Locate the cell with the specified text and output its (x, y) center coordinate. 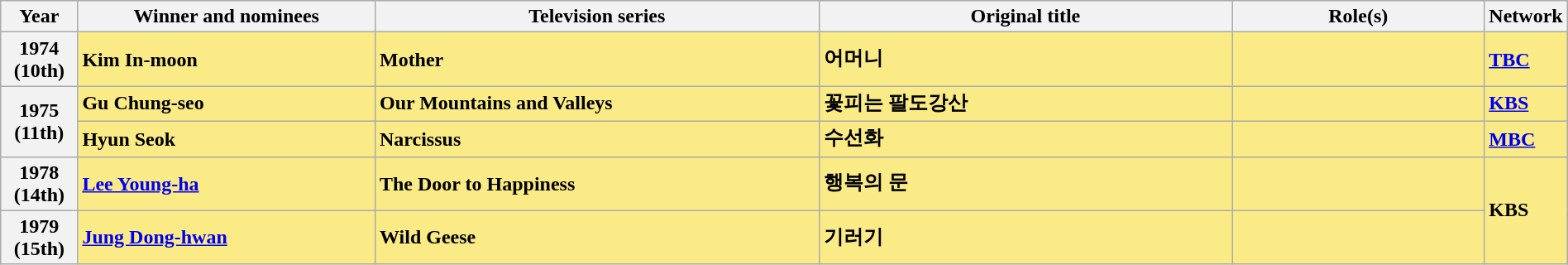
꽃피는 팔도강산 (1025, 104)
Kim In-moon (227, 60)
Wild Geese (597, 237)
Narcissus (597, 139)
어머니 (1025, 60)
TBC (1526, 60)
Lee Young-ha (227, 184)
Hyun Seok (227, 139)
Jung Dong-hwan (227, 237)
1975(11th) (40, 121)
1978(14th) (40, 184)
Our Mountains and Valleys (597, 104)
수선화 (1025, 139)
The Door to Happiness (597, 184)
Gu Chung-seo (227, 104)
Mother (597, 60)
행복의 문 (1025, 184)
Year (40, 17)
Original title (1025, 17)
Winner and nominees (227, 17)
Network (1526, 17)
1974(10th) (40, 60)
1979(15th) (40, 237)
Role(s) (1358, 17)
MBC (1526, 139)
Television series (597, 17)
기러기 (1025, 237)
